Detect which cell encompasses the target text, then output its [X, Y] center coordinate. 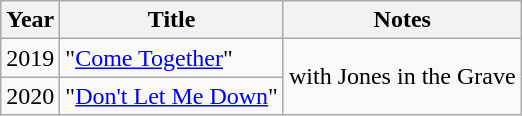
Notes [402, 20]
Title [172, 20]
"Come Together" [172, 58]
"Don't Let Me Down" [172, 96]
2020 [30, 96]
Year [30, 20]
2019 [30, 58]
with Jones in the Grave [402, 77]
